From the cell containing the given text, extract its center point as (x, y) coordinate. 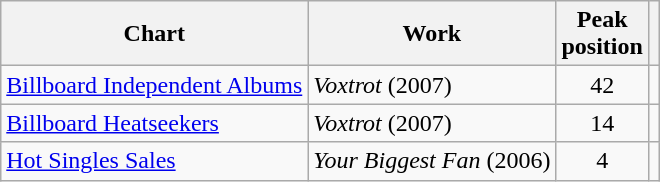
Hot Singles Sales (154, 161)
Billboard Independent Albums (154, 85)
42 (602, 85)
Billboard Heatseekers (154, 123)
Work (432, 34)
Your Biggest Fan (2006) (432, 161)
Peakposition (602, 34)
Chart (154, 34)
14 (602, 123)
4 (602, 161)
